Determine the (x, y) coordinate at the center of the cell enclosing the given text.  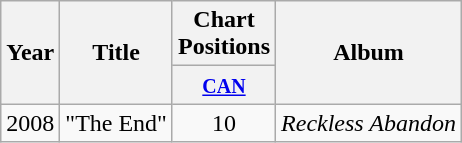
Album (369, 52)
CAN (224, 85)
Title (116, 52)
Reckless Abandon (369, 123)
Year (30, 52)
"The End" (116, 123)
10 (224, 123)
2008 (30, 123)
Chart Positions (224, 34)
